Return (x, y) of the center of cell containing provided text 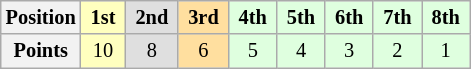
2nd (152, 17)
4th (253, 17)
3rd (203, 17)
8 (152, 51)
3 (349, 51)
6th (349, 17)
1st (104, 17)
10 (104, 51)
Position (41, 17)
Points (41, 51)
5 (253, 51)
6 (203, 51)
8th (446, 17)
2 (397, 51)
4 (301, 51)
5th (301, 17)
7th (397, 17)
1 (446, 51)
